Return (X, Y) of the center of cell containing provided text 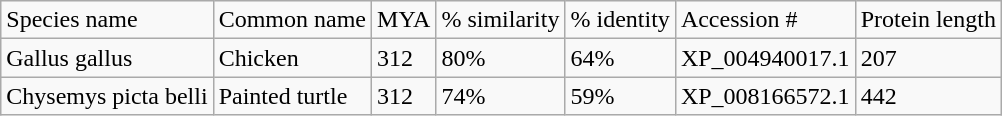
XP_008166572.1 (765, 96)
MYA (404, 20)
442 (928, 96)
Painted turtle (292, 96)
Gallus gallus (107, 58)
% identity (620, 20)
Species name (107, 20)
74% (500, 96)
XP_004940017.1 (765, 58)
80% (500, 58)
% similarity (500, 20)
59% (620, 96)
64% (620, 58)
Accession # (765, 20)
Chysemys picta belli (107, 96)
Protein length (928, 20)
Common name (292, 20)
207 (928, 58)
Chicken (292, 58)
